Provide the (x, y) coordinate of the cell's center where the given text is located.  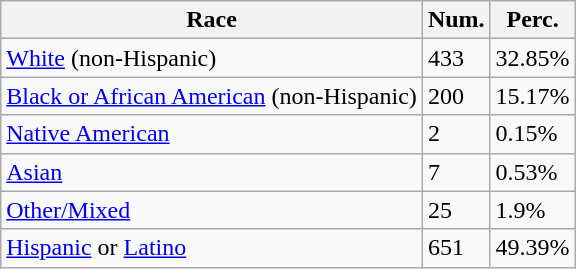
White (non-Hispanic) (212, 58)
0.53% (532, 172)
Hispanic or Latino (212, 248)
Black or African American (non-Hispanic) (212, 96)
Perc. (532, 20)
200 (456, 96)
15.17% (532, 96)
Other/Mixed (212, 210)
7 (456, 172)
Asian (212, 172)
Num. (456, 20)
Race (212, 20)
433 (456, 58)
2 (456, 134)
32.85% (532, 58)
651 (456, 248)
Native American (212, 134)
49.39% (532, 248)
1.9% (532, 210)
25 (456, 210)
0.15% (532, 134)
